Capture the cell that displays the provided text and extract its (x, y) central coordinate. 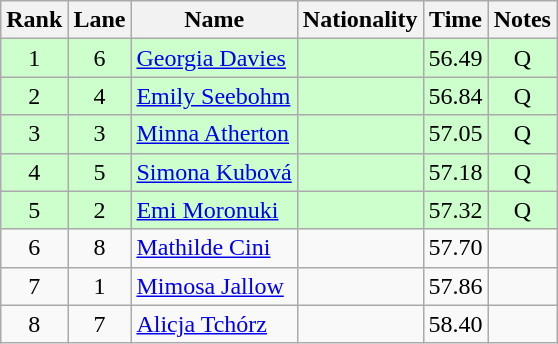
57.18 (456, 172)
Mimosa Jallow (214, 286)
Georgia Davies (214, 58)
56.49 (456, 58)
Mathilde Cini (214, 248)
Emi Moronuki (214, 210)
Nationality (360, 20)
Time (456, 20)
Emily Seebohm (214, 96)
Alicja Tchórz (214, 324)
Simona Kubová (214, 172)
Notes (522, 20)
Lane (100, 20)
Name (214, 20)
57.32 (456, 210)
Rank (34, 20)
Minna Atherton (214, 134)
56.84 (456, 96)
57.70 (456, 248)
57.05 (456, 134)
58.40 (456, 324)
57.86 (456, 286)
